Pinpoint the cell where the given text exists, returning its (X, Y) midpoint coordinate. 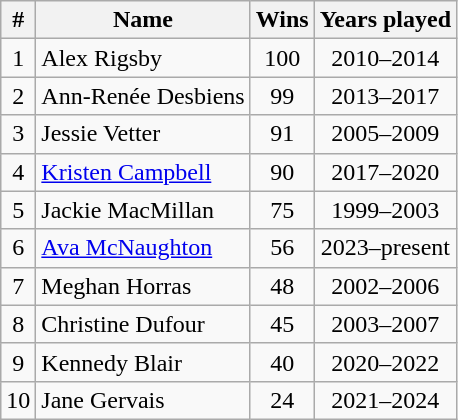
2 (18, 96)
Wins (282, 20)
90 (282, 172)
2005–2009 (385, 134)
2003–2007 (385, 324)
99 (282, 96)
45 (282, 324)
Name (143, 20)
Alex Rigsby (143, 58)
Jessie Vetter (143, 134)
8 (18, 324)
2013–2017 (385, 96)
1999–2003 (385, 210)
5 (18, 210)
Ann-Renée Desbiens (143, 96)
40 (282, 362)
1 (18, 58)
Years played (385, 20)
4 (18, 172)
10 (18, 400)
6 (18, 248)
75 (282, 210)
2023–present (385, 248)
Jackie MacMillan (143, 210)
7 (18, 286)
Christine Dufour (143, 324)
48 (282, 286)
100 (282, 58)
3 (18, 134)
2020–2022 (385, 362)
Meghan Horras (143, 286)
Kristen Campbell (143, 172)
2017–2020 (385, 172)
2002–2006 (385, 286)
Kennedy Blair (143, 362)
# (18, 20)
24 (282, 400)
Ava McNaughton (143, 248)
9 (18, 362)
2010–2014 (385, 58)
2021–2024 (385, 400)
Jane Gervais (143, 400)
91 (282, 134)
56 (282, 248)
